Pinpoint the cell where the given text exists, returning its [x, y] midpoint coordinate. 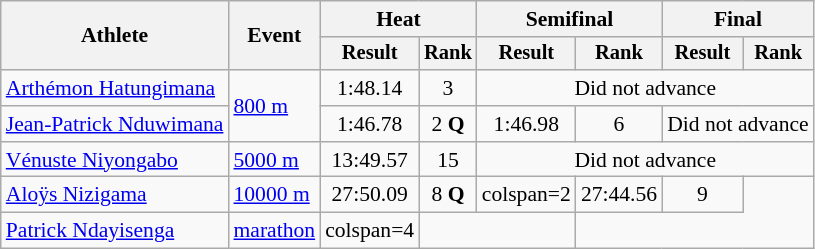
colspan=4 [370, 231]
15 [448, 160]
Athlete [115, 36]
Heat [398, 19]
800 m [274, 106]
Jean-Patrick Nduwimana [115, 124]
27:44.56 [619, 195]
Aloÿs Nizigama [115, 195]
10000 m [274, 195]
9 [702, 195]
5000 m [274, 160]
2 Q [448, 124]
Semifinal [570, 19]
Vénuste Niyongabo [115, 160]
3 [448, 88]
colspan=2 [526, 195]
Patrick Ndayisenga [115, 231]
13:49.57 [370, 160]
Final [738, 19]
27:50.09 [370, 195]
Event [274, 36]
6 [619, 124]
Arthémon Hatungimana [115, 88]
1:48.14 [370, 88]
1:46.78 [370, 124]
8 Q [448, 195]
1:46.98 [526, 124]
marathon [274, 231]
